From the cell containing the given text, extract its center point as (X, Y) coordinate. 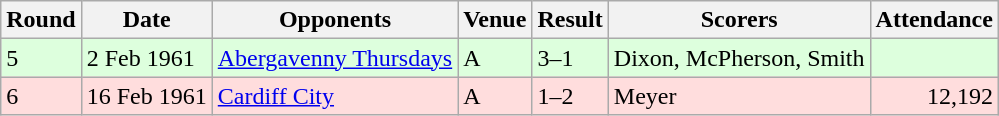
Venue (495, 20)
Dixon, McPherson, Smith (739, 58)
1–2 (570, 96)
Round (41, 20)
Cardiff City (334, 96)
Result (570, 20)
Scorers (739, 20)
Attendance (934, 20)
12,192 (934, 96)
Meyer (739, 96)
5 (41, 58)
Abergavenny Thursdays (334, 58)
Opponents (334, 20)
Date (146, 20)
2 Feb 1961 (146, 58)
3–1 (570, 58)
6 (41, 96)
16 Feb 1961 (146, 96)
